Determine the (x, y) coordinate at the center of the cell enclosing the given text.  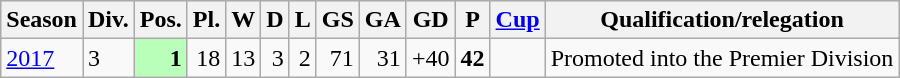
W (244, 20)
GS (338, 20)
Qualification/relegation (722, 20)
Season (42, 20)
1 (160, 58)
P (472, 20)
2 (302, 58)
D (275, 20)
2017 (42, 58)
Pl. (206, 20)
Promoted into the Premier Division (722, 58)
Pos. (160, 20)
13 (244, 58)
GA (382, 20)
42 (472, 58)
Div. (108, 20)
Cup (518, 20)
+40 (430, 58)
18 (206, 58)
31 (382, 58)
GD (430, 20)
L (302, 20)
71 (338, 58)
